Detect which cell encompasses the target text, then output its [X, Y] center coordinate. 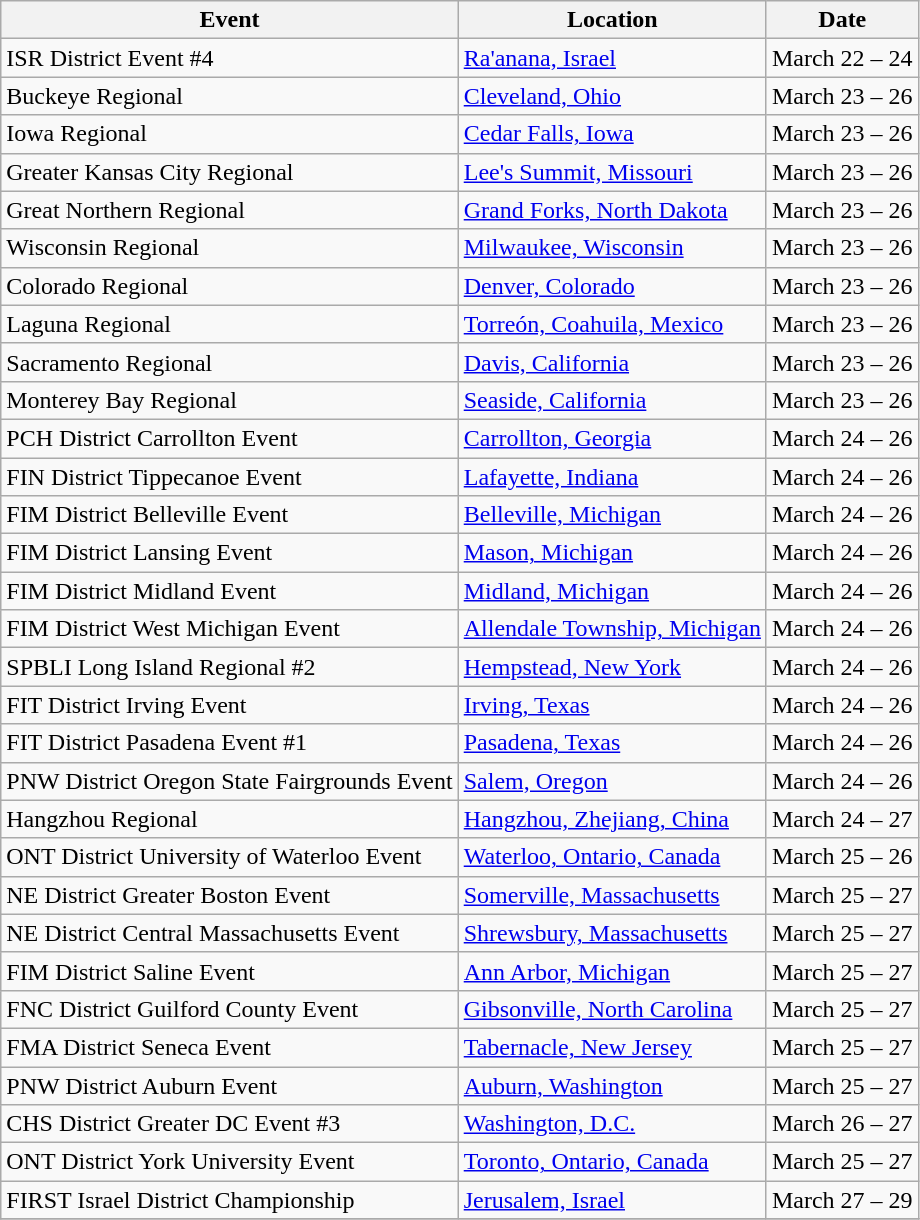
FIN District Tippecanoe Event [230, 477]
Pasadena, Texas [612, 743]
Milwaukee, Wisconsin [612, 248]
FIM District West Michigan Event [230, 629]
Colorado Regional [230, 286]
Hempstead, New York [612, 667]
Cedar Falls, Iowa [612, 134]
Grand Forks, North Dakota [612, 210]
March 22 – 24 [842, 58]
Gibsonville, North Carolina [612, 1009]
PCH District Carrollton Event [230, 438]
Laguna Regional [230, 324]
NE District Central Massachusetts Event [230, 933]
Ra'anana, Israel [612, 58]
Location [612, 20]
Irving, Texas [612, 705]
Torreón, Coahuila, Mexico [612, 324]
March 24 – 27 [842, 819]
Cleveland, Ohio [612, 96]
Salem, Oregon [612, 781]
March 25 – 26 [842, 857]
FIM District Belleville Event [230, 515]
SPBLI Long Island Regional #2 [230, 667]
ISR District Event #4 [230, 58]
Mason, Michigan [612, 553]
Buckeye Regional [230, 96]
NE District Greater Boston Event [230, 895]
FIT District Irving Event [230, 705]
CHS District Greater DC Event #3 [230, 1124]
Jerusalem, Israel [612, 1200]
Date [842, 20]
FIM District Lansing Event [230, 553]
Denver, Colorado [612, 286]
FIM District Midland Event [230, 591]
Hangzhou Regional [230, 819]
Sacramento Regional [230, 362]
FIT District Pasadena Event #1 [230, 743]
Hangzhou, Zhejiang, China [612, 819]
ONT District York University Event [230, 1162]
March 26 – 27 [842, 1124]
Seaside, California [612, 400]
FNC District Guilford County Event [230, 1009]
Belleville, Michigan [612, 515]
Tabernacle, New Jersey [612, 1047]
Ann Arbor, Michigan [612, 971]
FMA District Seneca Event [230, 1047]
Carrollton, Georgia [612, 438]
FIM District Saline Event [230, 971]
PNW District Auburn Event [230, 1085]
Lafayette, Indiana [612, 477]
ONT District University of Waterloo Event [230, 857]
Toronto, Ontario, Canada [612, 1162]
Iowa Regional [230, 134]
Allendale Township, Michigan [612, 629]
March 27 – 29 [842, 1200]
Waterloo, Ontario, Canada [612, 857]
Midland, Michigan [612, 591]
Shrewsbury, Massachusetts [612, 933]
Event [230, 20]
Monterey Bay Regional [230, 400]
Somerville, Massachusetts [612, 895]
Greater Kansas City Regional [230, 172]
Washington, D.C. [612, 1124]
Wisconsin Regional [230, 248]
FIRST Israel District Championship [230, 1200]
Lee's Summit, Missouri [612, 172]
Auburn, Washington [612, 1085]
PNW District Oregon State Fairgrounds Event [230, 781]
Great Northern Regional [230, 210]
Davis, California [612, 362]
